Return the [x, y] coordinate for the center point of the cell that contains the specified text.  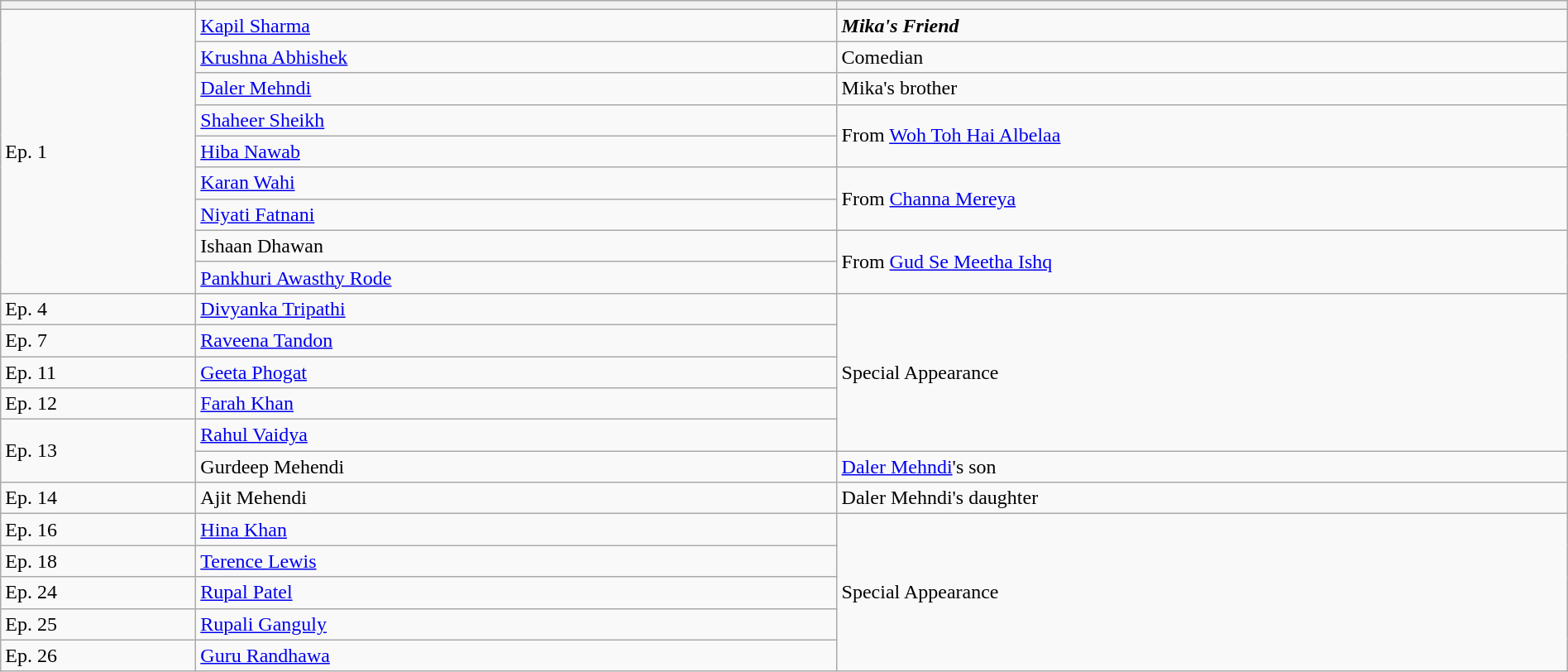
Ep. 24 [98, 593]
Ajit Mehendi [516, 498]
Ep. 18 [98, 561]
Ep. 11 [98, 372]
Ep. 4 [98, 309]
Daler Mehndi's daughter [1202, 498]
Ep. 13 [98, 451]
Karan Wahi [516, 183]
Hina Khan [516, 530]
Rahul Vaidya [516, 435]
Guru Randhawa [516, 655]
Daler Mehndi [516, 89]
Daler Mehndi's son [1202, 467]
From Woh Toh Hai Albelaa [1202, 136]
Shaheer Sheikh [516, 120]
Ep. 1 [98, 152]
Gurdeep Mehendi [516, 467]
Terence Lewis [516, 561]
Mika's brother [1202, 89]
From Channa Mereya [1202, 199]
Mika's Friend [1202, 26]
Ep. 7 [98, 340]
Ishaan Dhawan [516, 246]
Rupali Ganguly [516, 624]
Niyati Fatnani [516, 214]
Ep. 12 [98, 404]
Comedian [1202, 57]
Pankhuri Awasthy Rode [516, 277]
Rupal Patel [516, 593]
Raveena Tandon [516, 340]
From Gud Se Meetha Ishq [1202, 262]
Ep. 26 [98, 655]
Kapil Sharma [516, 26]
Krushna Abhishek [516, 57]
Ep. 25 [98, 624]
Geeta Phogat [516, 372]
Ep. 16 [98, 530]
Ep. 14 [98, 498]
Farah Khan [516, 404]
Hiba Nawab [516, 151]
Divyanka Tripathi [516, 309]
